Provide the (X, Y) coordinate of the cell's center where the given text is located.  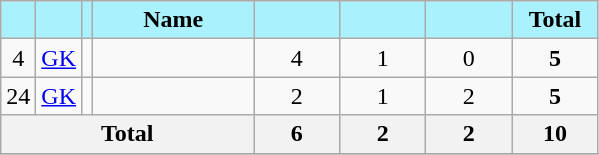
10 (555, 134)
Name (174, 20)
0 (469, 58)
6 (297, 134)
24 (18, 96)
